Determine the [x, y] coordinate at the center of the cell enclosing the given text.  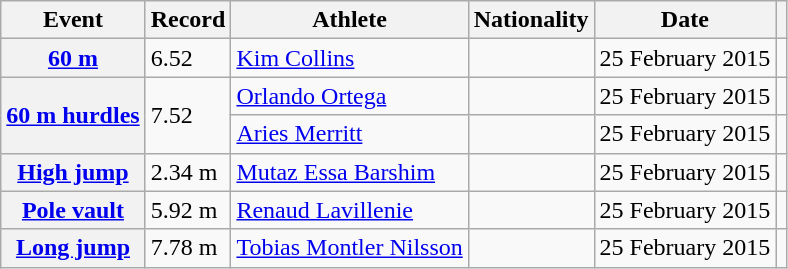
7.78 m [188, 248]
Date [685, 20]
Pole vault [73, 210]
Nationality [531, 20]
Athlete [350, 20]
Orlando Ortega [350, 96]
Long jump [73, 248]
Tobias Montler Nilsson [350, 248]
Mutaz Essa Barshim [350, 172]
High jump [73, 172]
5.92 m [188, 210]
2.34 m [188, 172]
Record [188, 20]
6.52 [188, 58]
60 m hurdles [73, 115]
7.52 [188, 115]
Event [73, 20]
Kim Collins [350, 58]
60 m [73, 58]
Renaud Lavillenie [350, 210]
Aries Merritt [350, 134]
